Pinpoint the cell where the given text exists, returning its (X, Y) midpoint coordinate. 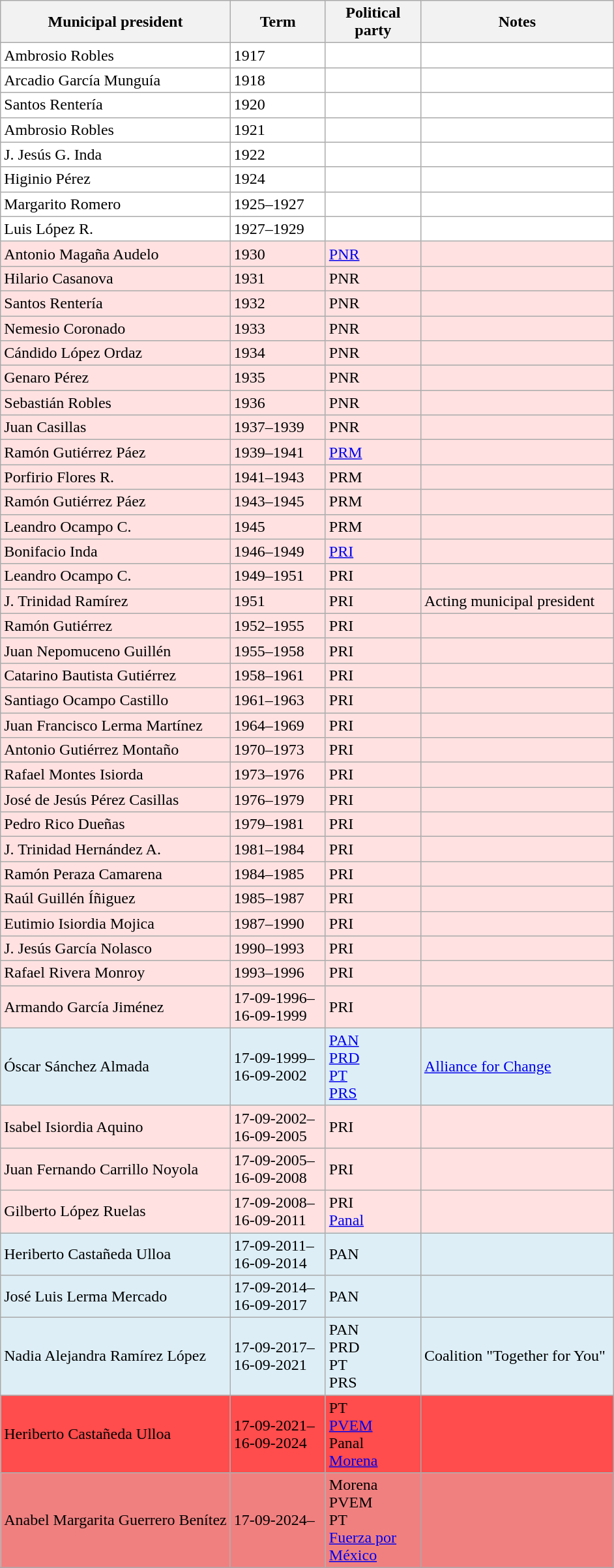
17-09-2014–16-09-2017 (278, 1297)
Municipal president (115, 22)
Raúl Guillén Íñiguez (115, 899)
Antonio Magaña Audelo (115, 254)
1955–1958 (278, 650)
1936 (278, 403)
J. Jesús García Nolasco (115, 948)
Isabel Isiordia Aquino (115, 1126)
Porfirio Flores R. (115, 477)
17-09-1999–16-09-2002 (278, 1066)
Ramón Peraza Camarena (115, 874)
Arcadio García Munguía (115, 80)
Antonio Gutiérrez Montaño (115, 750)
1932 (278, 303)
1918 (278, 80)
1964–1969 (278, 725)
Bonifacio Inda (115, 551)
Pedro Rico Dueñas (115, 824)
Higinio Pérez (115, 179)
Gilberto López Ruelas (115, 1211)
Nadia Alejandra Ramírez López (115, 1357)
Margarito Romero (115, 204)
Alliance for Change (517, 1066)
Anabel Margarita Guerrero Benítez (115, 1520)
1990–1993 (278, 948)
1925–1927 (278, 204)
17-09-2024– (278, 1520)
1970–1973 (278, 750)
1931 (278, 278)
Juan Nepomuceno Guillén (115, 650)
1993–1996 (278, 973)
1939–1941 (278, 452)
1949–1951 (278, 576)
1930 (278, 254)
1935 (278, 378)
José Luis Lerma Mercado (115, 1297)
1961–1963 (278, 700)
Coalition "Together for You" (517, 1357)
Ramón Gutiérrez (115, 626)
1985–1987 (278, 899)
1984–1985 (278, 874)
1920 (278, 105)
1945 (278, 527)
1958–1961 (278, 675)
17-09-2017–16-09-2021 (278, 1357)
1987–1990 (278, 923)
1973–1976 (278, 775)
Eutimio Isiordia Mojica (115, 923)
Santiago Ocampo Castillo (115, 700)
1952–1955 (278, 626)
José de Jesús Pérez Casillas (115, 800)
Hilario Casanova (115, 278)
1933 (278, 328)
Rafael Montes Isiorda (115, 775)
Juan Fernando Carrillo Noyola (115, 1169)
Political party (373, 22)
17-09-2002–16-09-2005 (278, 1126)
Óscar Sánchez Almada (115, 1066)
Rafael Rivera Monroy (115, 973)
Term (278, 22)
Catarino Bautista Gutiérrez (115, 675)
1917 (278, 55)
1981–1984 (278, 849)
1922 (278, 154)
1927–1929 (278, 229)
Cándido López Ordaz (115, 353)
17-09-2021–16-09-2024 (278, 1434)
17-09-1996–16-09-1999 (278, 1006)
Juan Casillas (115, 428)
1941–1943 (278, 477)
1937–1939 (278, 428)
1924 (278, 179)
Notes (517, 22)
17-09-2008–16-09-2011 (278, 1211)
1979–1981 (278, 824)
J. Jesús G. Inda (115, 154)
Armando García Jiménez (115, 1006)
1946–1949 (278, 551)
Genaro Pérez (115, 378)
1951 (278, 601)
17-09-2011–16-09-2014 (278, 1254)
Morena PVEM PT Fuerza por México (373, 1520)
Luis López R. (115, 229)
PRI Panal (373, 1211)
Nemesio Coronado (115, 328)
1934 (278, 353)
1943–1945 (278, 502)
J. Trinidad Hernández A. (115, 849)
Juan Francisco Lerma Martínez (115, 725)
17-09-2005–16-09-2008 (278, 1169)
J. Trinidad Ramírez (115, 601)
1921 (278, 130)
1976–1979 (278, 800)
Sebastián Robles (115, 403)
PT PVEM Panal Morena (373, 1434)
Acting municipal president (517, 601)
